Provide the (x, y) coordinate of the cell's center where the given text is located.  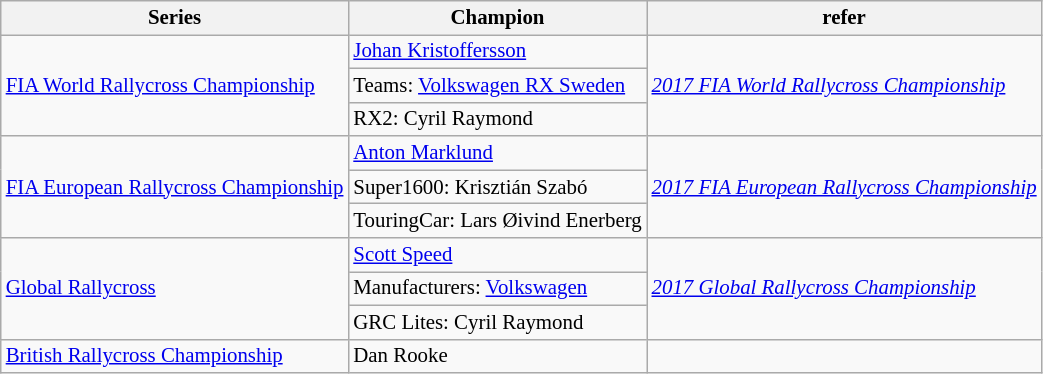
RX2: Cyril Raymond (497, 119)
FIA European Rallycross Championship (175, 187)
Manufacturers: Volkswagen (497, 288)
TouringCar: Lars Øivind Enerberg (497, 221)
FIA World Rallycross Championship (175, 85)
British Rallycross Championship (175, 356)
Dan Rooke (497, 356)
refer (844, 18)
Scott Speed (497, 255)
2017 FIA World Rallycross Championship (844, 85)
Teams: Volkswagen RX Sweden (497, 85)
GRC Lites: Cyril Raymond (497, 322)
Series (175, 18)
2017 Global Rallycross Championship (844, 289)
Anton Marklund (497, 153)
Champion (497, 18)
Global Rallycross (175, 289)
2017 FIA European Rallycross Championship (844, 187)
Super1600: Krisztián Szabó (497, 187)
Johan Kristoffersson (497, 51)
